Output the [X, Y] coordinate of the center of the cell containing the given text.  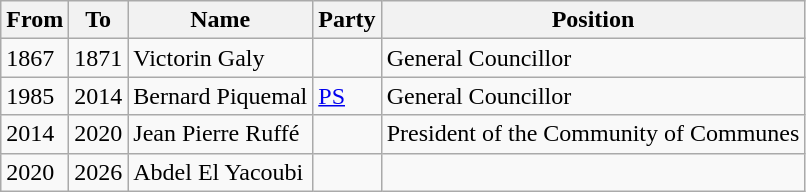
Party [347, 20]
2026 [98, 172]
PS [347, 96]
Victorin Galy [220, 58]
To [98, 20]
From [35, 20]
1867 [35, 58]
Jean Pierre Ruffé [220, 134]
1985 [35, 96]
1871 [98, 58]
President of the Community of Communes [593, 134]
Abdel El Yacoubi [220, 172]
Name [220, 20]
Bernard Piquemal [220, 96]
Position [593, 20]
